Locate the cell with the specified text and output its (X, Y) center coordinate. 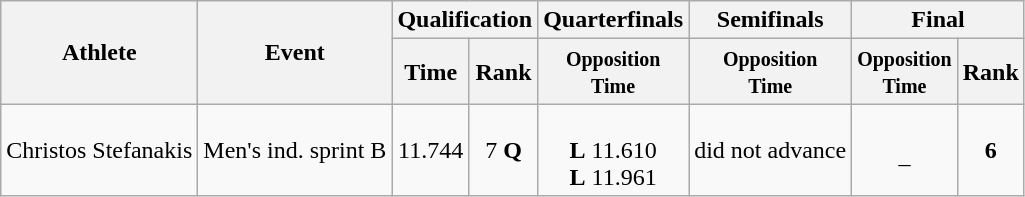
Event (295, 52)
Final (938, 20)
L 11.610L 11.961 (614, 150)
Time (430, 72)
Men's ind. sprint B (295, 150)
11.744 (430, 150)
– (905, 150)
7 Q (503, 150)
6 (990, 150)
Semifinals (770, 20)
Athlete (100, 52)
Quarterfinals (614, 20)
did not advance (770, 150)
Qualification (465, 20)
Christos Stefanakis (100, 150)
